From the cell containing the given text, extract its center point as [X, Y] coordinate. 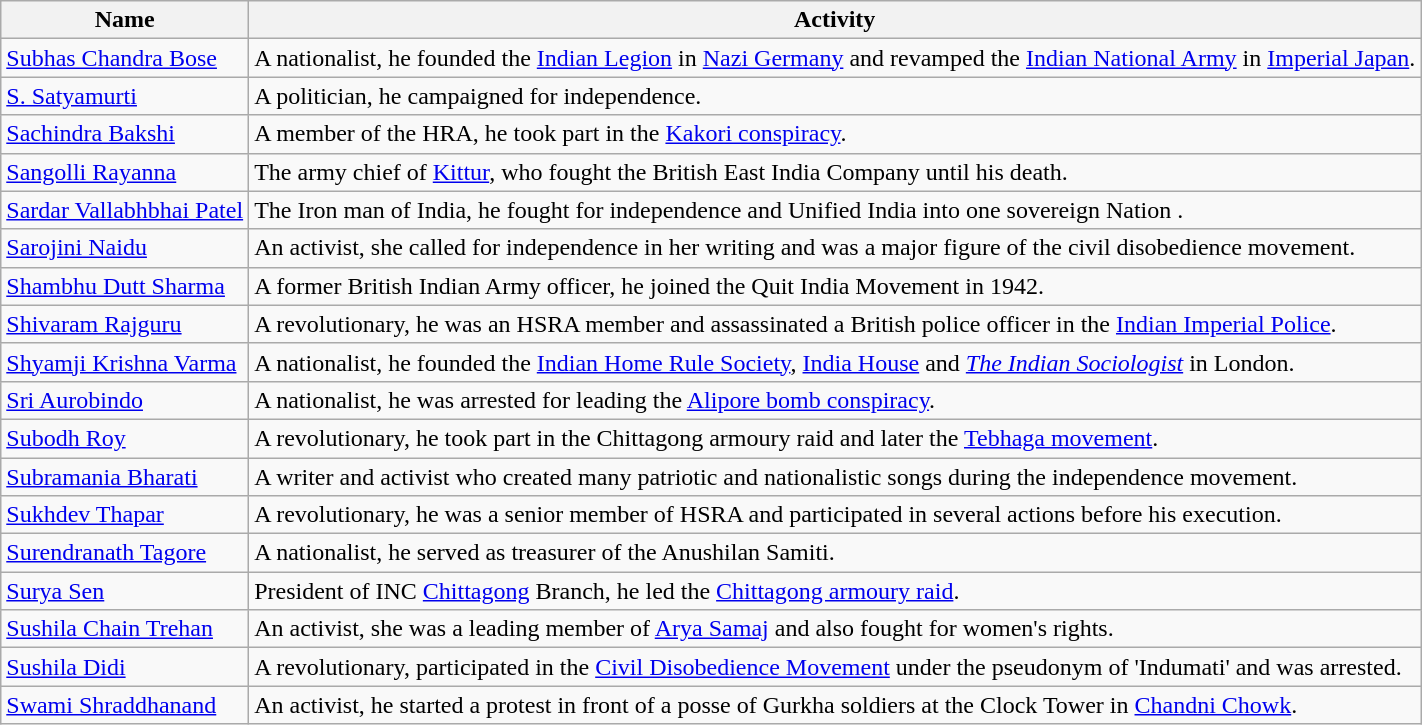
A nationalist, he founded the Indian Home Rule Society, India House and The Indian Sociologist in London. [835, 362]
Sushila Chain Trehan [125, 629]
President of INC Chittagong Branch, he led the Chittagong armoury raid. [835, 591]
Sarojini Naidu [125, 248]
Name [125, 20]
A revolutionary, he was an HSRA member and assassinated a British police officer in the Indian Imperial Police. [835, 324]
Sardar Vallabhbhai Patel [125, 210]
A politician, he campaigned for independence. [835, 96]
S. Satyamurti [125, 96]
A revolutionary, participated in the Civil Disobedience Movement under the pseudonym of 'Indumati' and was arrested. [835, 667]
The army chief of Kittur, who fought the British East India Company until his death. [835, 172]
Sachindra Bakshi [125, 134]
Shyamji Krishna Varma [125, 362]
A nationalist, he founded the Indian Legion in Nazi Germany and revamped the Indian National Army in Imperial Japan. [835, 58]
Activity [835, 20]
A revolutionary, he was a senior member of HSRA and participated in several actions before his execution. [835, 515]
A nationalist, he was arrested for leading the Alipore bomb conspiracy. [835, 400]
An activist, he started a protest in front of a posse of Gurkha soldiers at the Clock Tower in Chandni Chowk. [835, 705]
A revolutionary, he took part in the Chittagong armoury raid and later the Tebhaga movement. [835, 438]
A nationalist, he served as treasurer of the Anushilan Samiti. [835, 553]
Sushila Didi [125, 667]
Subodh Roy [125, 438]
Surendranath Tagore [125, 553]
Swami Shraddhanand [125, 705]
Surya Sen [125, 591]
Sangolli Rayanna [125, 172]
Sri Aurobindo [125, 400]
Shivaram Rajguru [125, 324]
Subramania Bharati [125, 477]
Shambhu Dutt Sharma [125, 286]
A member of the HRA, he took part in the Kakori conspiracy. [835, 134]
A writer and activist who created many patriotic and nationalistic songs during the independence movement. [835, 477]
The Iron man of India, he fought for independence and Unified India into one sovereign Nation . [835, 210]
An activist, she was a leading member of Arya Samaj and also fought for women's rights. [835, 629]
Sukhdev Thapar [125, 515]
A former British Indian Army officer, he joined the Quit India Movement in 1942. [835, 286]
Subhas Chandra Bose [125, 58]
An activist, she called for independence in her writing and was a major figure of the civil disobedience movement. [835, 248]
